Detect which cell encompasses the target text, then output its (x, y) center coordinate. 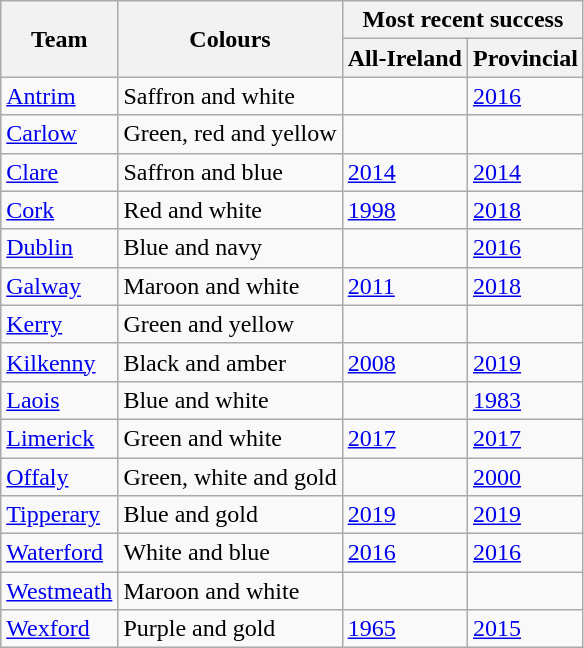
Saffron and blue (230, 172)
Cork (60, 210)
2000 (525, 477)
Limerick (60, 438)
2015 (525, 629)
1965 (404, 629)
Provincial (525, 58)
Green and yellow (230, 324)
Saffron and white (230, 96)
Most recent success (462, 20)
Carlow (60, 134)
Offaly (60, 477)
All-Ireland (404, 58)
1998 (404, 210)
Wexford (60, 629)
Blue and gold (230, 515)
2008 (404, 362)
Antrim (60, 96)
Dublin (60, 248)
Green, red and yellow (230, 134)
Tipperary (60, 515)
Green, white and gold (230, 477)
Kerry (60, 324)
White and blue (230, 553)
Blue and white (230, 400)
1983 (525, 400)
Colours (230, 39)
Black and amber (230, 362)
2011 (404, 286)
Galway (60, 286)
Waterford (60, 553)
Kilkenny (60, 362)
Blue and navy (230, 248)
Laois (60, 400)
Westmeath (60, 591)
Clare (60, 172)
Team (60, 39)
Green and white (230, 438)
Red and white (230, 210)
Purple and gold (230, 629)
